Detect which cell encompasses the target text, then output its (x, y) center coordinate. 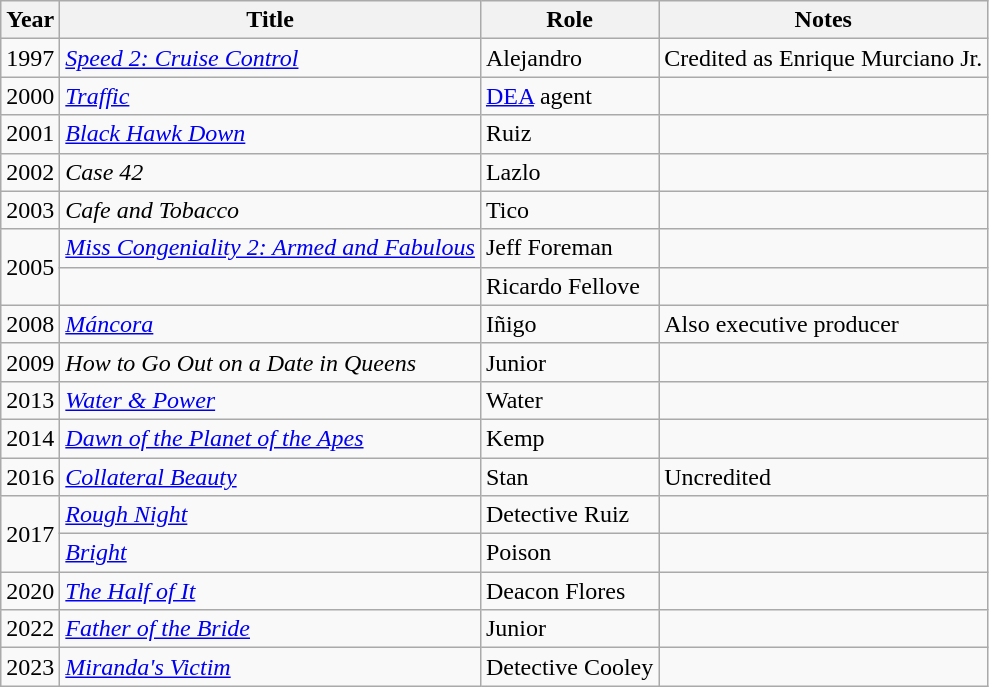
2020 (30, 591)
Traffic (270, 96)
2002 (30, 172)
Ricardo Fellove (569, 286)
Year (30, 20)
Black Hawk Down (270, 134)
Cafe and Tobacco (270, 210)
Tico (569, 210)
2017 (30, 534)
Credited as Enrique Murciano Jr. (824, 58)
2022 (30, 629)
Ruiz (569, 134)
Title (270, 20)
2014 (30, 438)
2009 (30, 362)
Role (569, 20)
Deacon Flores (569, 591)
Detective Cooley (569, 667)
Jeff Foreman (569, 248)
Iñigo (569, 324)
Also executive producer (824, 324)
2005 (30, 267)
Father of the Bride (270, 629)
2008 (30, 324)
Miranda's Victim (270, 667)
2003 (30, 210)
The Half of It (270, 591)
Dawn of the Planet of the Apes (270, 438)
1997 (30, 58)
Poison (569, 553)
Detective Ruiz (569, 515)
Rough Night (270, 515)
2001 (30, 134)
2023 (30, 667)
Alejandro (569, 58)
Miss Congeniality 2: Armed and Fabulous (270, 248)
Máncora (270, 324)
Uncredited (824, 477)
Kemp (569, 438)
Lazlo (569, 172)
2013 (30, 400)
Case 42 (270, 172)
Bright (270, 553)
Water (569, 400)
2016 (30, 477)
DEA agent (569, 96)
Stan (569, 477)
Notes (824, 20)
How to Go Out on a Date in Queens (270, 362)
Collateral Beauty (270, 477)
Water & Power (270, 400)
2000 (30, 96)
Speed 2: Cruise Control (270, 58)
